Pinpoint the cell where the given text exists, returning its (X, Y) midpoint coordinate. 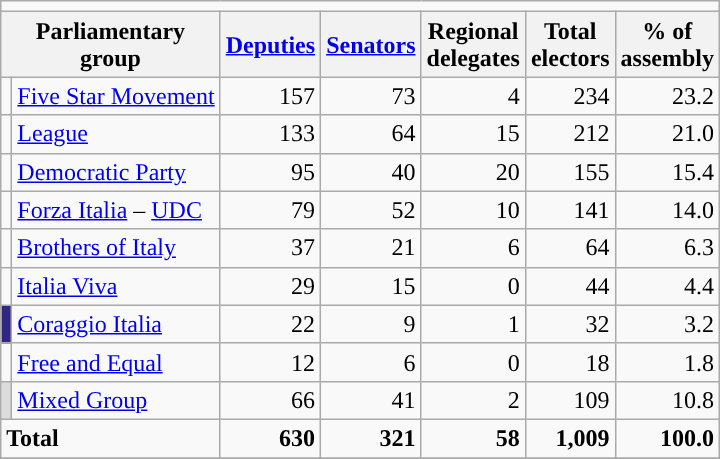
2 (473, 400)
Mixed Group (116, 400)
Forza Italia – UDC (116, 210)
157 (270, 96)
234 (570, 96)
Five Star Movement (116, 96)
58 (473, 438)
15.4 (667, 172)
1 (473, 324)
18 (570, 362)
6.3 (667, 248)
Senators (371, 44)
Deputies (270, 44)
1,009 (570, 438)
21 (371, 248)
21.0 (667, 134)
133 (270, 134)
% ofassembly (667, 44)
109 (570, 400)
40 (371, 172)
20 (473, 172)
14.0 (667, 210)
52 (371, 210)
Democratic Party (116, 172)
League (116, 134)
Regionaldelegates (473, 44)
Brothers of Italy (116, 248)
9 (371, 324)
Coraggio Italia (116, 324)
Free and Equal (116, 362)
1.8 (667, 362)
10.8 (667, 400)
3.2 (667, 324)
41 (371, 400)
44 (570, 286)
Totalelectors (570, 44)
10 (473, 210)
100.0 (667, 438)
Italia Viva (116, 286)
73 (371, 96)
23.2 (667, 96)
32 (570, 324)
Total (110, 438)
141 (570, 210)
630 (270, 438)
4.4 (667, 286)
22 (270, 324)
321 (371, 438)
12 (270, 362)
95 (270, 172)
79 (270, 210)
66 (270, 400)
37 (270, 248)
4 (473, 96)
Parliamentarygroup (110, 44)
29 (270, 286)
212 (570, 134)
155 (570, 172)
